Capture the cell that displays the provided text and extract its [X, Y] central coordinate. 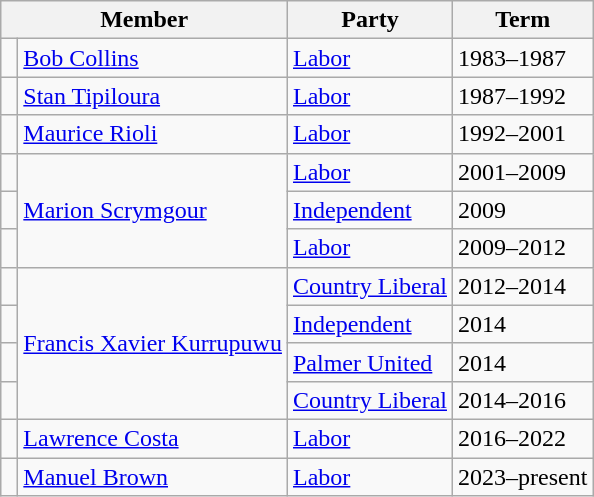
2023–present [523, 477]
1992–2001 [523, 134]
Member [144, 20]
2016–2022 [523, 438]
1983–1987 [523, 58]
1987–1992 [523, 96]
2012–2014 [523, 286]
2001–2009 [523, 172]
Palmer United [370, 362]
Bob Collins [153, 58]
Stan Tipiloura [153, 96]
Francis Xavier Kurrupuwu [153, 343]
Marion Scrymgour [153, 210]
Manuel Brown [153, 477]
2009–2012 [523, 248]
Maurice Rioli [153, 134]
Party [370, 20]
2009 [523, 210]
Lawrence Costa [153, 438]
Term [523, 20]
2014–2016 [523, 400]
